Scan for the cell matching the given text and deliver its [x, y] coordinate at center. 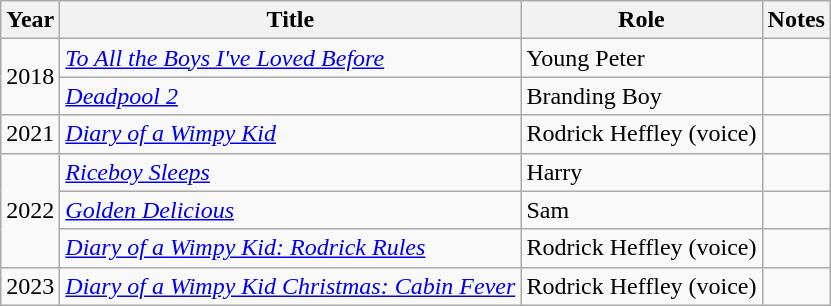
Diary of a Wimpy Kid Christmas: Cabin Fever [290, 286]
2023 [30, 286]
Title [290, 20]
2018 [30, 77]
Branding Boy [642, 96]
2022 [30, 210]
Golden Delicious [290, 210]
Young Peter [642, 58]
Diary of a Wimpy Kid: Rodrick Rules [290, 248]
2021 [30, 134]
Notes [796, 20]
Sam [642, 210]
Riceboy Sleeps [290, 172]
Harry [642, 172]
Diary of a Wimpy Kid [290, 134]
Year [30, 20]
Role [642, 20]
Deadpool 2 [290, 96]
To All the Boys I've Loved Before [290, 58]
